Capture the cell that displays the provided text and extract its [x, y] central coordinate. 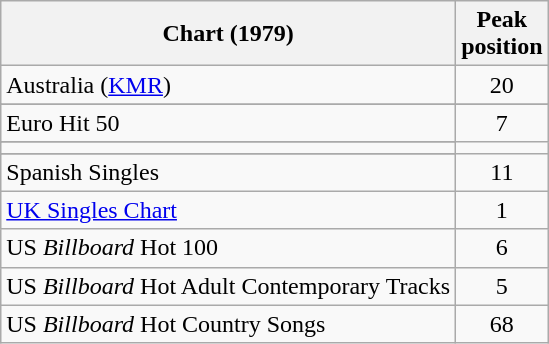
20 [502, 85]
US Billboard Hot Adult Contemporary Tracks [228, 286]
7 [502, 123]
68 [502, 324]
11 [502, 172]
Australia (KMR) [228, 85]
Spanish Singles [228, 172]
Euro Hit 50 [228, 123]
UK Singles Chart [228, 210]
Peakposition [502, 34]
5 [502, 286]
6 [502, 248]
US Billboard Hot Country Songs [228, 324]
Chart (1979) [228, 34]
1 [502, 210]
US Billboard Hot 100 [228, 248]
